Capture the cell that displays the provided text and extract its (X, Y) central coordinate. 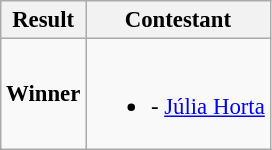
Winner (44, 94)
Contestant (178, 20)
Result (44, 20)
- Júlia Horta (178, 94)
